Return the (x, y) coordinate for the center point of the cell that contains the specified text.  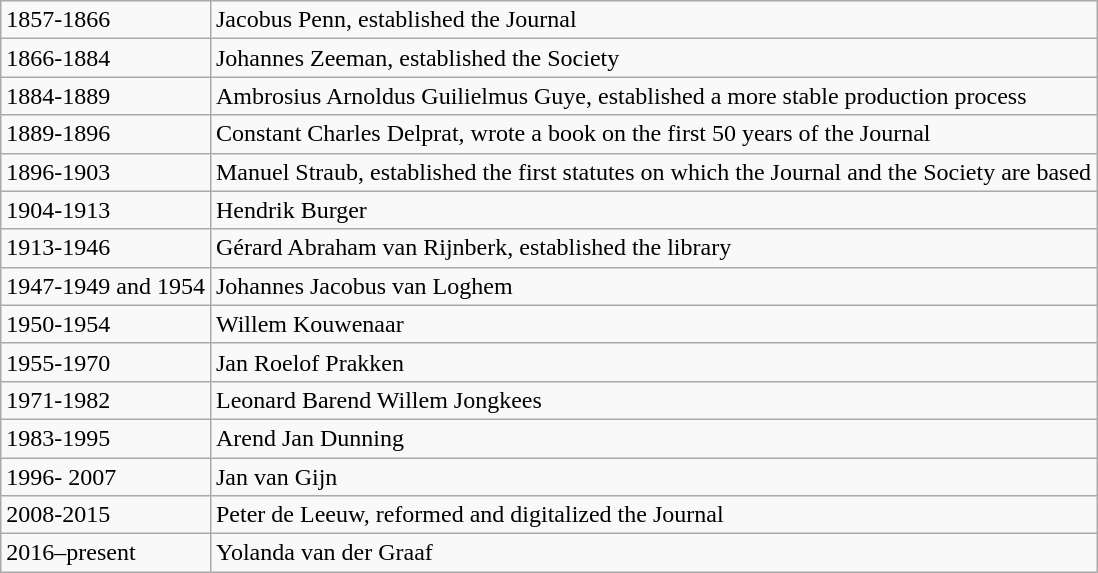
Arend Jan Dunning (653, 438)
Gérard Abraham van Rijnberk, established the library (653, 248)
1947-1949 and 1954 (106, 286)
Jacobus Penn, established the Journal (653, 20)
Jan Roelof Prakken (653, 362)
Leonard Barend Willem Jongkees (653, 400)
1889-1896 (106, 134)
Constant Charles Delprat, wrote a book on the first 50 years of the Journal (653, 134)
Yolanda van der Graaf (653, 553)
2016–present (106, 553)
1866-1884 (106, 58)
Johannes Jacobus van Loghem (653, 286)
Johannes Zeeman, established the Society (653, 58)
Manuel Straub, established the first statutes on which the Journal and the Society are based (653, 172)
Ambrosius Arnoldus Guilielmus Guye, established a more stable production process (653, 96)
1996- 2007 (106, 477)
Hendrik Burger (653, 210)
1884-1889 (106, 96)
Willem Kouwenaar (653, 324)
1983-1995 (106, 438)
1857-1866 (106, 20)
1971-1982 (106, 400)
1896-1903 (106, 172)
1913-1946 (106, 248)
Jan van Gijn (653, 477)
1950-1954 (106, 324)
2008-2015 (106, 515)
1904-1913 (106, 210)
Peter de Leeuw, reformed and digitalized the Journal (653, 515)
1955-1970 (106, 362)
